Find where the given text appears and provide that cell's center as [X, Y] coordinate. 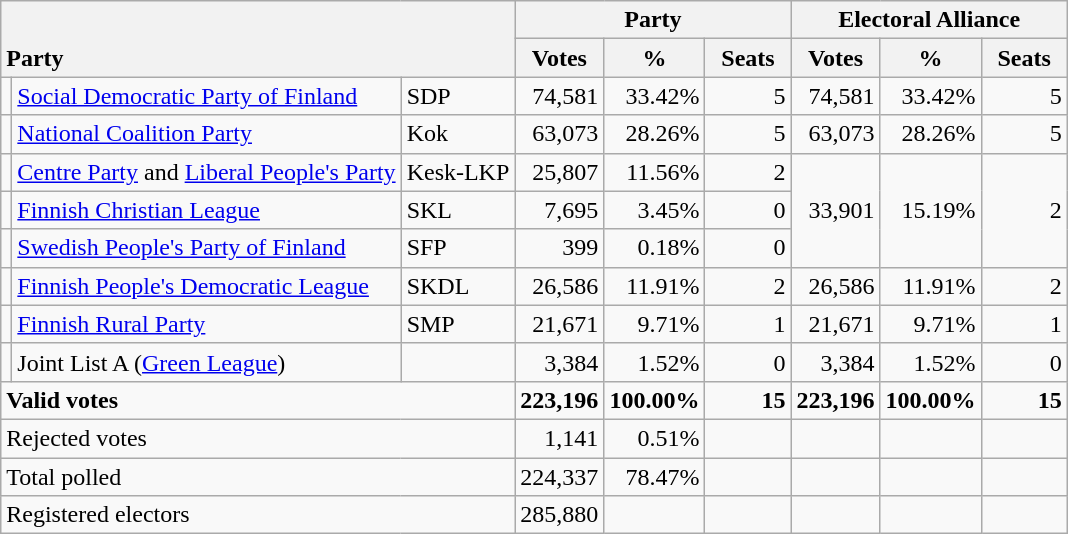
25,807 [560, 172]
0.18% [654, 248]
11.56% [654, 172]
Finnish People's Democratic League [206, 286]
Social Democratic Party of Finland [206, 96]
1,141 [560, 438]
Joint List A (Green League) [206, 362]
Rejected votes [258, 438]
Swedish People's Party of Finland [206, 248]
285,880 [560, 515]
399 [560, 248]
Kok [458, 134]
Finnish Christian League [206, 210]
Electoral Alliance [929, 20]
Total polled [258, 477]
SKL [458, 210]
7,695 [560, 210]
0.51% [654, 438]
Valid votes [258, 400]
National Coalition Party [206, 134]
Centre Party and Liberal People's Party [206, 172]
15.19% [930, 210]
SMP [458, 324]
224,337 [560, 477]
SDP [458, 96]
SFP [458, 248]
78.47% [654, 477]
Kesk-LKP [458, 172]
33,901 [836, 210]
3.45% [654, 210]
Registered electors [258, 515]
SKDL [458, 286]
Finnish Rural Party [206, 324]
